Pinpoint the cell where the given text exists, returning its [x, y] midpoint coordinate. 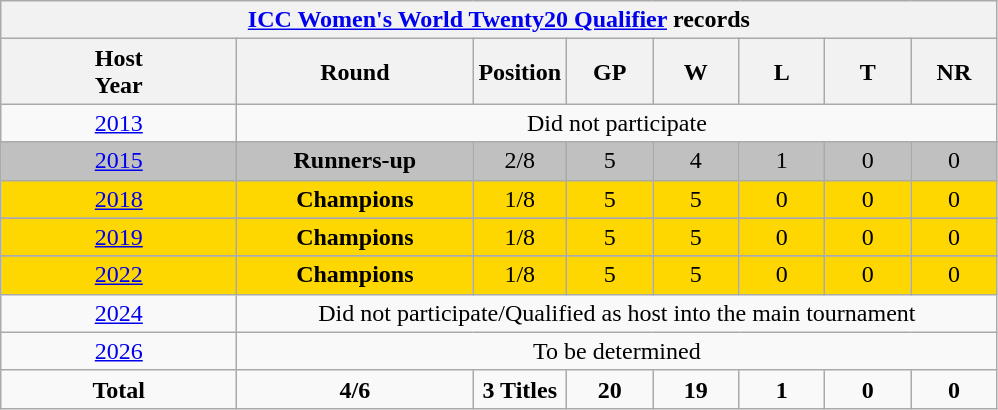
Position [520, 72]
20 [610, 389]
W [696, 72]
Did not participate/Qualified as host into the main tournament [617, 313]
NR [954, 72]
2026 [119, 351]
To be determined [617, 351]
2022 [119, 275]
T [868, 72]
GP [610, 72]
ICC Women's World Twenty20 Qualifier records [499, 20]
3 Titles [520, 389]
2018 [119, 199]
Runners-up [355, 161]
L [782, 72]
2015 [119, 161]
2019 [119, 237]
4 [696, 161]
2013 [119, 123]
2/8 [520, 161]
19 [696, 389]
Did not participate [617, 123]
HostYear [119, 72]
4/6 [355, 389]
Round [355, 72]
2024 [119, 313]
Total [119, 389]
